From the cell containing the given text, extract its center point as (x, y) coordinate. 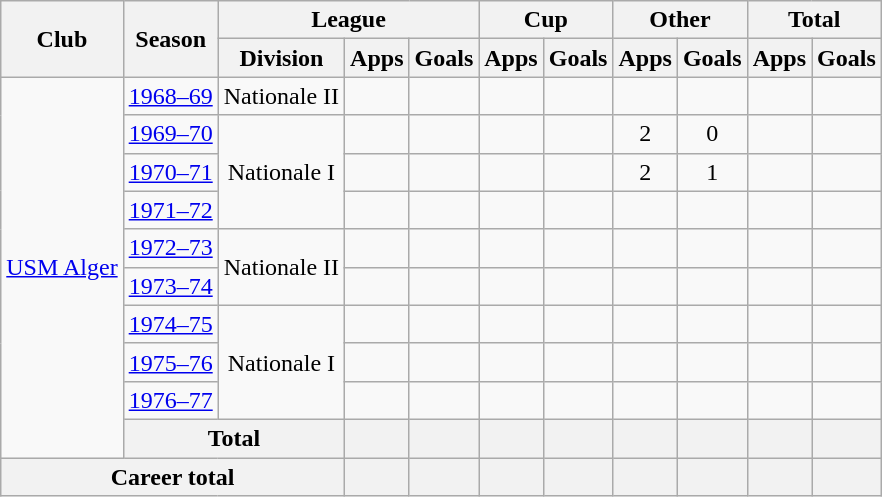
League (348, 20)
1973–74 (170, 286)
1968–69 (170, 96)
1975–76 (170, 362)
0 (712, 134)
1 (712, 172)
Club (62, 39)
1972–73 (170, 248)
Cup (546, 20)
Season (170, 39)
1970–71 (170, 172)
1976–77 (170, 400)
Other (680, 20)
1969–70 (170, 134)
Division (281, 58)
1971–72 (170, 210)
Career total (173, 477)
1974–75 (170, 324)
USM Alger (62, 268)
